Search for the cell housing the specified text and yield its [x, y] center coordinate. 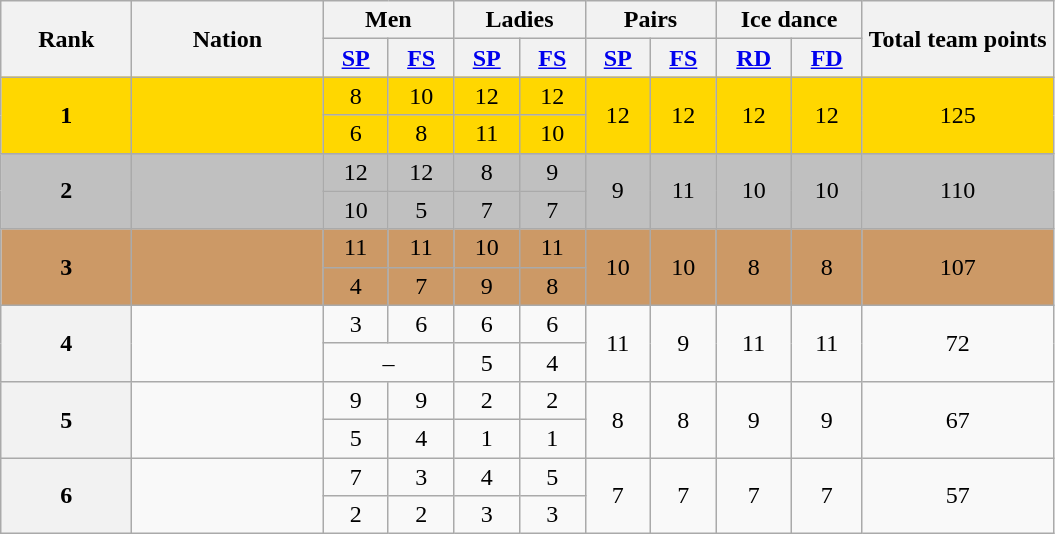
67 [958, 419]
72 [958, 343]
Total team points [958, 39]
110 [958, 191]
107 [958, 267]
Ladies [520, 20]
– [388, 362]
RD [754, 58]
FD [826, 58]
Ice dance [789, 20]
Pairs [650, 20]
57 [958, 496]
125 [958, 115]
Men [388, 20]
Rank [66, 39]
Nation [228, 39]
